Pinpoint the cell where the given text exists, returning its [X, Y] midpoint coordinate. 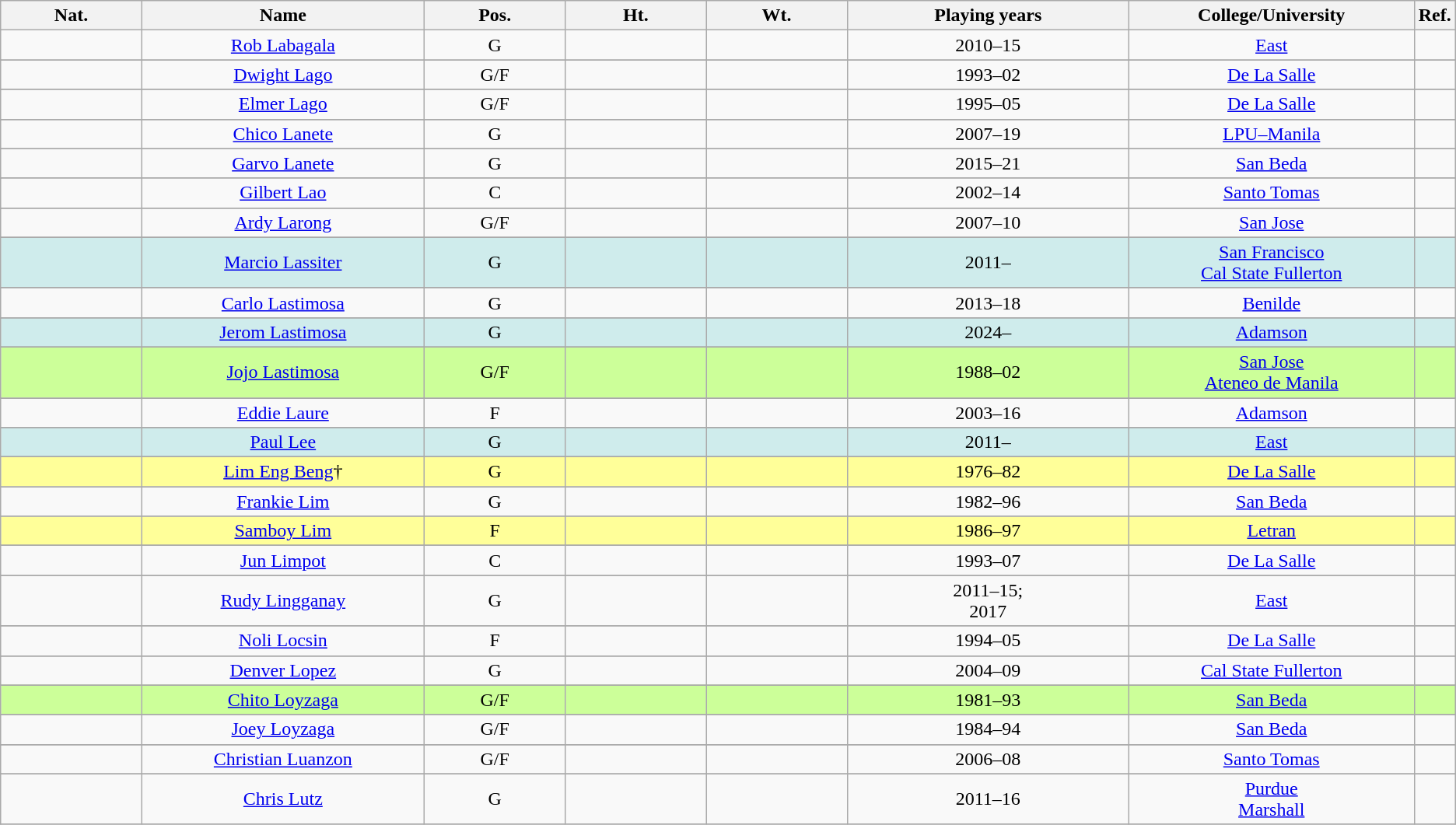
Ref. [1434, 16]
1994–05 [988, 641]
Letran [1271, 531]
College/University [1271, 16]
Chito Loyzaga [283, 700]
2007–19 [988, 134]
Frankie Lim [283, 502]
Jun Limpot [283, 561]
Eddie Laure [283, 413]
1976–82 [988, 472]
Dwight Lago [283, 75]
Pos. [495, 16]
1982–96 [988, 502]
Denver Lopez [283, 670]
Benilde [1271, 302]
2002–14 [988, 193]
Chris Lutz [283, 799]
Playing years [988, 16]
Christian Luanzon [283, 759]
Jojo Lastimosa [283, 372]
Gilbert Lao [283, 193]
Noli Locsin [283, 641]
1988–02 [988, 372]
1986–97 [988, 531]
San FranciscoCal State Fullerton [1271, 263]
Elmer Lago [283, 104]
1995–05 [988, 104]
2004–09 [988, 670]
1993–07 [988, 561]
Joey Loyzaga [283, 729]
Garvo Lanete [283, 163]
San Jose [1271, 222]
1993–02 [988, 75]
Rob Labagala [283, 45]
2013–18 [988, 302]
Jerom Lastimosa [283, 332]
Cal State Fullerton [1271, 670]
1981–93 [988, 700]
2015–21 [988, 163]
2007–10 [988, 222]
Lim Eng Beng† [283, 472]
Carlo Lastimosa [283, 302]
LPU–Manila [1271, 134]
Rudy Lingganay [283, 600]
San JoseAteneo de Manila [1271, 372]
2024– [988, 332]
Chico Lanete [283, 134]
1984–94 [988, 729]
Nat. [72, 16]
Name [283, 16]
Ardy Larong [283, 222]
Marcio Lassiter [283, 263]
PurdueMarshall [1271, 799]
Wt. [776, 16]
Ht. [636, 16]
2011–16 [988, 799]
2011–15;2017 [988, 600]
2006–08 [988, 759]
Samboy Lim [283, 531]
2003–16 [988, 413]
2010–15 [988, 45]
Paul Lee [283, 442]
